Find where the given text appears and provide that cell's center as [X, Y] coordinate. 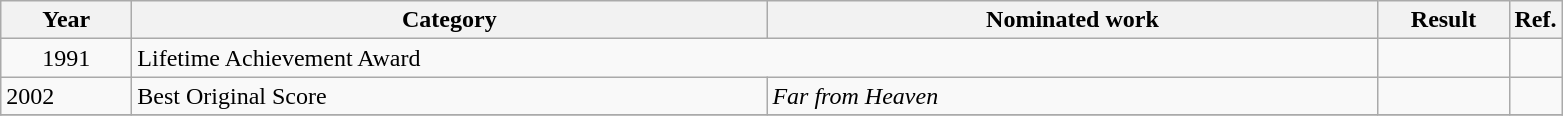
Year [66, 20]
2002 [66, 96]
Category [450, 20]
Best Original Score [450, 96]
Far from Heaven [1072, 96]
Lifetime Achievement Award [755, 58]
Ref. [1536, 20]
Nominated work [1072, 20]
1991 [66, 58]
Result [1444, 20]
